Capture the cell that displays the provided text and extract its (x, y) central coordinate. 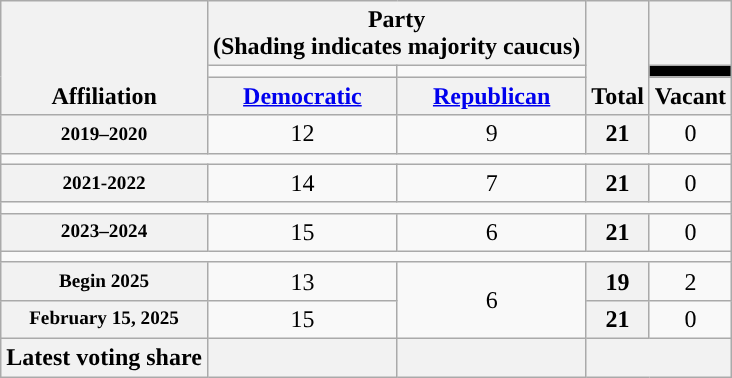
12 (302, 134)
2 (690, 281)
2019–2020 (104, 134)
9 (491, 134)
13 (302, 281)
2023–2024 (104, 232)
2021-2022 (104, 183)
14 (302, 183)
Republican (491, 96)
Begin 2025 (104, 281)
19 (618, 281)
7 (491, 183)
Party (Shading indicates majority caucus) (396, 34)
Total (618, 58)
Affiliation (104, 58)
Latest voting share (104, 357)
February 15, 2025 (104, 319)
Democratic (302, 96)
Vacant (690, 96)
